Extract the [x, y] coordinate from the center of the cell holding the provided text.  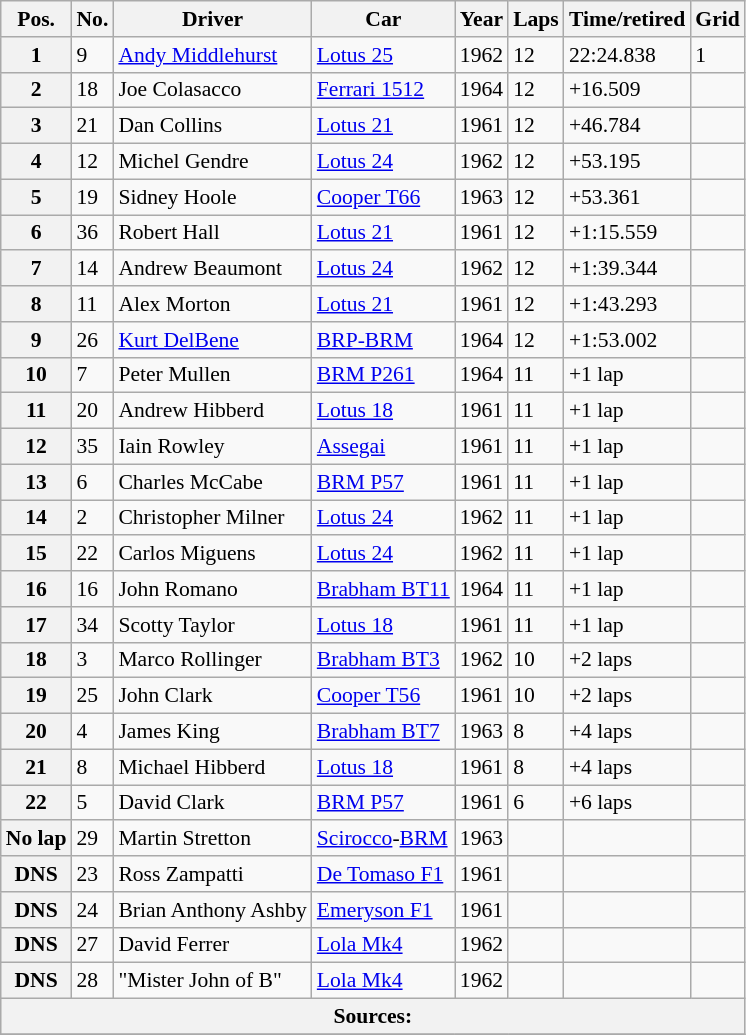
David Ferrer [212, 945]
David Clark [212, 803]
+6 laps [627, 803]
De Tomaso F1 [384, 874]
Kurt DelBene [212, 340]
Michael Hibberd [212, 767]
22:24.838 [627, 55]
Marco Rollinger [212, 660]
Sources: [373, 1017]
Alex Morton [212, 304]
Sidney Hoole [212, 197]
+53.195 [627, 162]
Assegai [384, 447]
13 [36, 482]
Brian Anthony Ashby [212, 910]
Peter Mullen [212, 375]
+53.361 [627, 197]
Brabham BT11 [384, 589]
27 [92, 945]
+46.784 [627, 126]
Charles McCabe [212, 482]
Ross Zampatti [212, 874]
+16.509 [627, 90]
Andrew Beaumont [212, 269]
James King [212, 732]
Emeryson F1 [384, 910]
29 [92, 839]
Joe Colasacco [212, 90]
Time/retired [627, 19]
Michel Gendre [212, 162]
23 [92, 874]
17 [36, 625]
Car [384, 19]
34 [92, 625]
No lap [36, 839]
28 [92, 981]
+1:53.002 [627, 340]
John Romano [212, 589]
Brabham BT3 [384, 660]
Pos. [36, 19]
BRP-BRM [384, 340]
Carlos Miguens [212, 554]
+1:39.344 [627, 269]
John Clark [212, 696]
Cooper T66 [384, 197]
Andy Middlehurst [212, 55]
15 [36, 554]
+1:43.293 [627, 304]
No. [92, 19]
Iain Rowley [212, 447]
Scirocco-BRM [384, 839]
Ferrari 1512 [384, 90]
Christopher Milner [212, 518]
24 [92, 910]
Year [482, 19]
+1:15.559 [627, 233]
Laps [536, 19]
Dan Collins [212, 126]
Cooper T56 [384, 696]
Andrew Hibberd [212, 411]
Grid [718, 19]
Martin Stretton [212, 839]
26 [92, 340]
"Mister John of B" [212, 981]
BRM P261 [384, 375]
25 [92, 696]
Lotus 25 [384, 55]
Robert Hall [212, 233]
Scotty Taylor [212, 625]
Driver [212, 19]
36 [92, 233]
35 [92, 447]
Brabham BT7 [384, 732]
